Locate the cell with the specified text and output its [x, y] center coordinate. 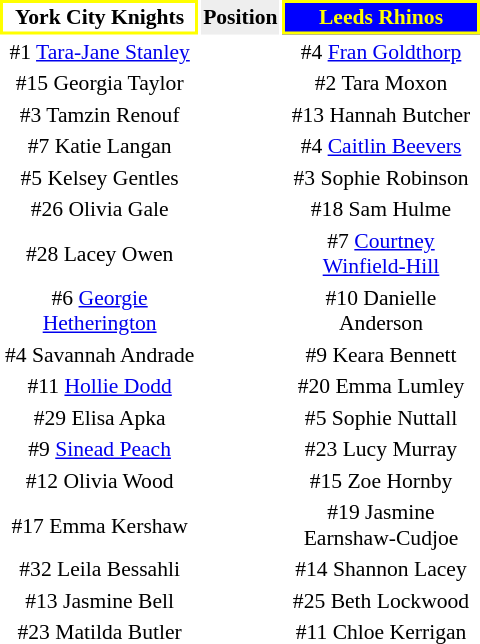
#6 Georgie Hetherington [100, 311]
#3 Tamzin Renouf [100, 114]
#20 Emma Lumley [381, 386]
#23 Lucy Murray [381, 449]
#28 Lacey Owen [100, 253]
#4 Fran Goldthorp [381, 52]
#10 Danielle Anderson [381, 311]
#5 Kelsey Gentles [100, 178]
#19 Jasmine Earnshaw-Cudjoe [381, 525]
#9 Sinead Peach [100, 449]
#14 Shannon Lacey [381, 569]
#25 Beth Lockwood [381, 600]
#7 Katie Langan [100, 146]
#11 Hollie Dodd [100, 386]
#7 Courtney Winfield-Hill [381, 253]
#15 Zoe Hornby [381, 480]
#26 Olivia Gale [100, 209]
#13 Hannah Butcher [381, 114]
#29 Elisa Apka [100, 418]
#32 Leila Bessahli [100, 569]
#1 Tara-Jane Stanley [100, 52]
Leeds Rhinos [381, 17]
#12 Olivia Wood [100, 480]
#9 Keara Bennett [381, 354]
#4 Caitlin Beevers [381, 146]
#15 Georgia Taylor [100, 83]
#18 Sam Hulme [381, 209]
#4 Savannah Andrade [100, 354]
#2 Tara Moxon [381, 83]
Position [240, 17]
#3 Sophie Robinson [381, 178]
#5 Sophie Nuttall [381, 418]
#13 Jasmine Bell [100, 600]
#17 Emma Kershaw [100, 525]
York City Knights [100, 17]
